For the text-containing cell, return its midpoint in (x, y) coordinate format. 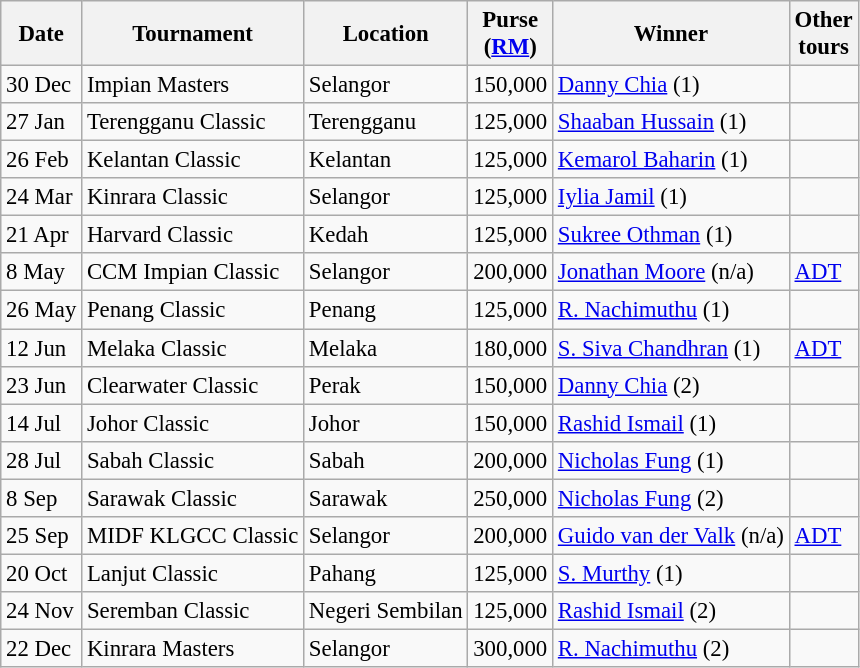
Kinrara Classic (193, 197)
Shaaban Hussain (1) (672, 122)
Sukree Othman (1) (672, 235)
S. Siva Chandhran (1) (672, 348)
Iylia Jamil (1) (672, 197)
8 May (42, 273)
Rashid Ismail (2) (672, 611)
Sabah Classic (193, 460)
Date (42, 34)
21 Apr (42, 235)
28 Jul (42, 460)
250,000 (510, 498)
Nicholas Fung (2) (672, 498)
Winner (672, 34)
Nicholas Fung (1) (672, 460)
Terengganu (386, 122)
Melaka (386, 348)
26 Feb (42, 160)
Location (386, 34)
Kelantan (386, 160)
Johor Classic (193, 423)
Seremban Classic (193, 611)
180,000 (510, 348)
Jonathan Moore (n/a) (672, 273)
Pahang (386, 573)
12 Jun (42, 348)
24 Mar (42, 197)
14 Jul (42, 423)
Melaka Classic (193, 348)
Rashid Ismail (1) (672, 423)
Kelantan Classic (193, 160)
Sarawak (386, 498)
Kinrara Masters (193, 648)
R. Nachimuthu (1) (672, 310)
27 Jan (42, 122)
20 Oct (42, 573)
Perak (386, 385)
Danny Chia (1) (672, 85)
S. Murthy (1) (672, 573)
Sarawak Classic (193, 498)
Sabah (386, 460)
24 Nov (42, 611)
300,000 (510, 648)
Kedah (386, 235)
Johor (386, 423)
25 Sep (42, 536)
26 May (42, 310)
8 Sep (42, 498)
Penang Classic (193, 310)
22 Dec (42, 648)
Impian Masters (193, 85)
23 Jun (42, 385)
Kemarol Baharin (1) (672, 160)
Purse(RM) (510, 34)
CCM Impian Classic (193, 273)
Negeri Sembilan (386, 611)
R. Nachimuthu (2) (672, 648)
Guido van der Valk (n/a) (672, 536)
Clearwater Classic (193, 385)
Danny Chia (2) (672, 385)
Penang (386, 310)
MIDF KLGCC Classic (193, 536)
Harvard Classic (193, 235)
Tournament (193, 34)
Terengganu Classic (193, 122)
Othertours (824, 34)
30 Dec (42, 85)
Lanjut Classic (193, 573)
